Extract the [X, Y] coordinate from the center of the cell holding the provided text.  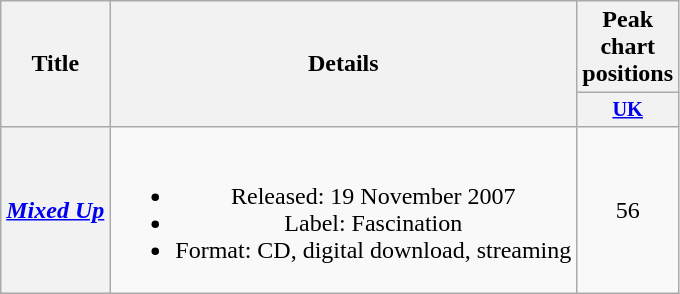
56 [628, 210]
Released: 19 November 2007Label: FascinationFormat: CD, digital download, streaming [344, 210]
Title [56, 64]
UK [628, 110]
Mixed Up [56, 210]
Details [344, 64]
Peak chart positions [628, 47]
